Detect which cell encompasses the target text, then output its [x, y] center coordinate. 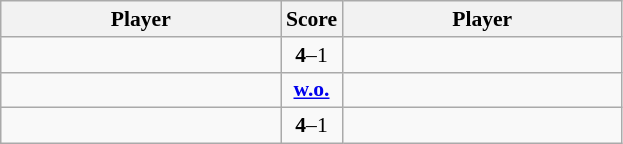
Score [312, 19]
w.o. [312, 90]
